Find where the given text appears and provide that cell's center as (x, y) coordinate. 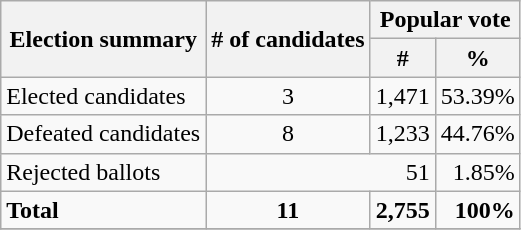
Elected candidates (104, 96)
Election summary (104, 39)
8 (288, 134)
1,471 (402, 96)
Rejected ballots (104, 172)
Popular vote (445, 20)
2,755 (402, 210)
% (478, 58)
3 (288, 96)
44.76% (478, 134)
1.85% (478, 172)
11 (288, 210)
# of candidates (288, 39)
1,233 (402, 134)
# (402, 58)
Total (104, 210)
53.39% (478, 96)
51 (320, 172)
100% (478, 210)
Defeated candidates (104, 134)
